Return (X, Y) of the center of cell containing provided text 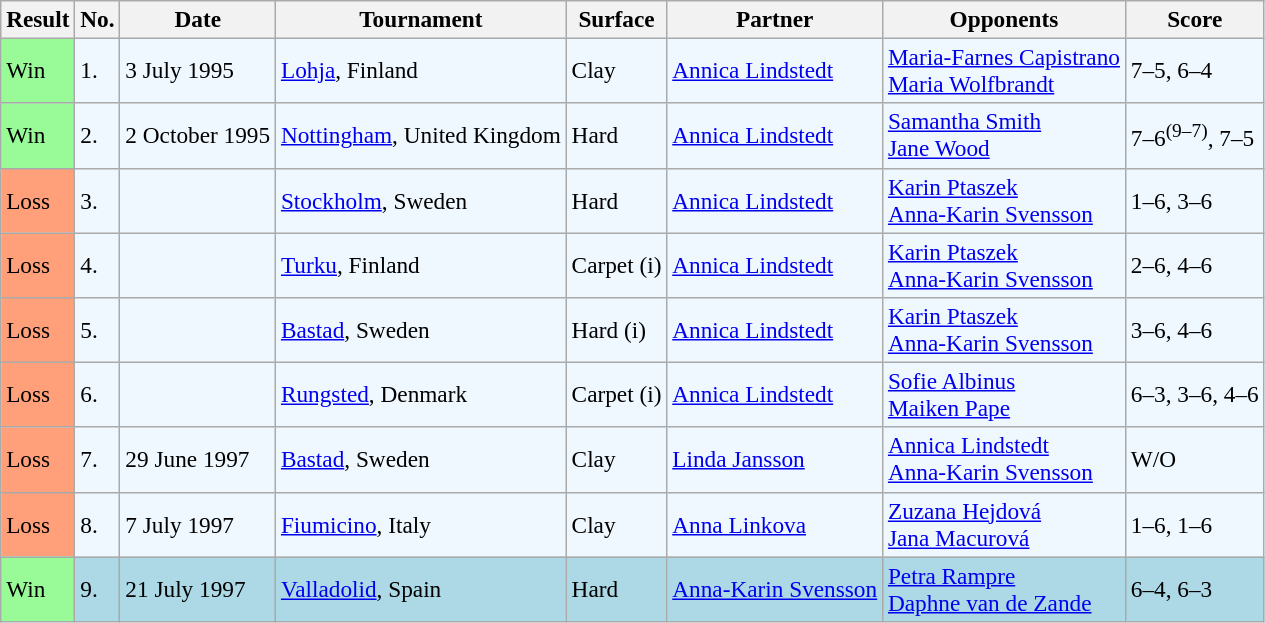
6–4, 6–3 (1194, 588)
No. (98, 19)
29 June 1997 (198, 460)
9. (98, 588)
Petra Rampre Daphne van de Zande (1004, 588)
Lohja, Finland (422, 70)
Tournament (422, 19)
Anna-Karin Svensson (775, 588)
3–6, 4–6 (1194, 330)
Score (1194, 19)
Partner (775, 19)
Opponents (1004, 19)
2. (98, 136)
6. (98, 394)
Date (198, 19)
Linda Jansson (775, 460)
Fiumicino, Italy (422, 524)
Surface (616, 19)
7–5, 6–4 (1194, 70)
Turku, Finland (422, 264)
Rungsted, Denmark (422, 394)
W/O (1194, 460)
Maria-Farnes Capistrano Maria Wolfbrandt (1004, 70)
Hard (i) (616, 330)
Annica Lindstedt Anna-Karin Svensson (1004, 460)
6–3, 3–6, 4–6 (1194, 394)
Samantha Smith Jane Wood (1004, 136)
Anna Linkova (775, 524)
5. (98, 330)
1–6, 3–6 (1194, 200)
3. (98, 200)
Stockholm, Sweden (422, 200)
3 July 1995 (198, 70)
8. (98, 524)
Nottingham, United Kingdom (422, 136)
Zuzana Hejdová Jana Macurová (1004, 524)
1. (98, 70)
Result (38, 19)
7 July 1997 (198, 524)
2 October 1995 (198, 136)
7–6(9–7), 7–5 (1194, 136)
Valladolid, Spain (422, 588)
4. (98, 264)
7. (98, 460)
2–6, 4–6 (1194, 264)
Sofie Albinus Maiken Pape (1004, 394)
1–6, 1–6 (1194, 524)
21 July 1997 (198, 588)
